Determine the (X, Y) coordinate at the center of the cell enclosing the given text.  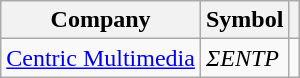
Company (101, 20)
Symbol (244, 20)
Centric Multimedia (101, 58)
ΣΕΝΤΡ (244, 58)
